Return [x, y] of the center of cell containing provided text 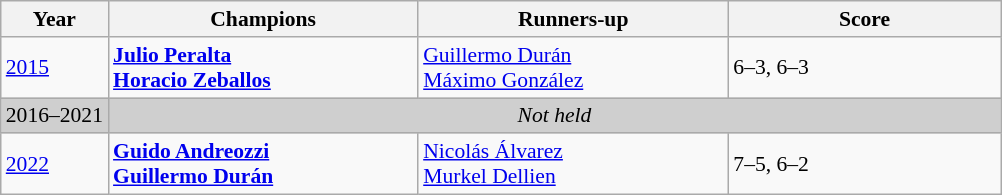
Champions [263, 19]
Runners-up [573, 19]
2015 [54, 68]
7–5, 6–2 [864, 164]
2016–2021 [54, 116]
Guido Andreozzi Guillermo Durán [263, 164]
Guillermo Durán Máximo González [573, 68]
2022 [54, 164]
Nicolás Álvarez Murkel Dellien [573, 164]
Not held [554, 116]
6–3, 6–3 [864, 68]
Score [864, 19]
Year [54, 19]
Julio Peralta Horacio Zeballos [263, 68]
